For the text-containing cell, return its midpoint in [X, Y] coordinate format. 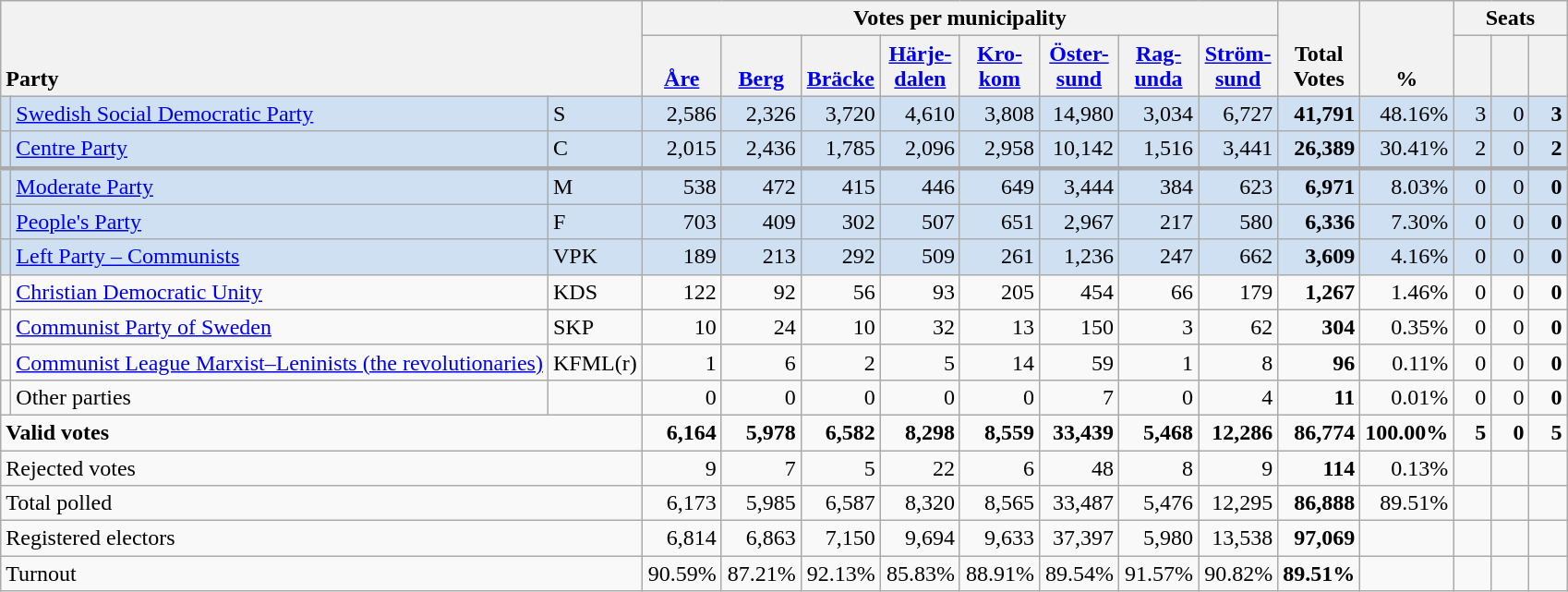
37,397 [1079, 538]
86,888 [1319, 503]
12,286 [1238, 432]
538 [681, 187]
48 [1079, 468]
8,320 [920, 503]
87.21% [761, 574]
S [595, 114]
3,609 [1319, 257]
703 [681, 222]
24 [761, 327]
150 [1079, 327]
89.54% [1079, 574]
93 [920, 292]
Centre Party [280, 150]
92.13% [840, 574]
3,441 [1238, 150]
KFML(r) [595, 362]
91.57% [1159, 574]
Swedish Social Democratic Party [280, 114]
92 [761, 292]
189 [681, 257]
415 [840, 187]
26,389 [1319, 150]
623 [1238, 187]
48.16% [1407, 114]
651 [999, 222]
6,164 [681, 432]
507 [920, 222]
Left Party – Communists [280, 257]
2,015 [681, 150]
261 [999, 257]
1,236 [1079, 257]
6,863 [761, 538]
14,980 [1079, 114]
302 [840, 222]
90.82% [1238, 574]
4.16% [1407, 257]
12,295 [1238, 503]
Härje- dalen [920, 66]
4,610 [920, 114]
62 [1238, 327]
VPK [595, 257]
32 [920, 327]
13,538 [1238, 538]
22 [920, 468]
1,785 [840, 150]
213 [761, 257]
Registered electors [321, 538]
People's Party [280, 222]
2,436 [761, 150]
7,150 [840, 538]
2,958 [999, 150]
7.30% [1407, 222]
8.03% [1407, 187]
1,516 [1159, 150]
88.91% [999, 574]
580 [1238, 222]
6,814 [681, 538]
14 [999, 362]
384 [1159, 187]
3,808 [999, 114]
454 [1079, 292]
Berg [761, 66]
3,034 [1159, 114]
Bräcke [840, 66]
5,978 [761, 432]
Communist Party of Sweden [280, 327]
100.00% [1407, 432]
Öster- sund [1079, 66]
Moderate Party [280, 187]
3,444 [1079, 187]
% [1407, 48]
6,173 [681, 503]
33,439 [1079, 432]
Total Votes [1319, 48]
446 [920, 187]
179 [1238, 292]
11 [1319, 397]
SKP [595, 327]
2,967 [1079, 222]
4 [1238, 397]
3,720 [840, 114]
0.13% [1407, 468]
2,586 [681, 114]
13 [999, 327]
96 [1319, 362]
Votes per municipality [959, 18]
56 [840, 292]
59 [1079, 362]
509 [920, 257]
6,587 [840, 503]
Rejected votes [321, 468]
KDS [595, 292]
Seats [1511, 18]
97,069 [1319, 538]
6,336 [1319, 222]
2,326 [761, 114]
6,727 [1238, 114]
217 [1159, 222]
C [595, 150]
F [595, 222]
85.83% [920, 574]
122 [681, 292]
1,267 [1319, 292]
6,971 [1319, 187]
649 [999, 187]
Total polled [321, 503]
0.35% [1407, 327]
66 [1159, 292]
86,774 [1319, 432]
292 [840, 257]
Turnout [321, 574]
8,559 [999, 432]
41,791 [1319, 114]
Ström- sund [1238, 66]
662 [1238, 257]
M [595, 187]
5,980 [1159, 538]
Communist League Marxist–Leninists (the revolutionaries) [280, 362]
30.41% [1407, 150]
Other parties [280, 397]
90.59% [681, 574]
8,298 [920, 432]
5,476 [1159, 503]
9,694 [920, 538]
205 [999, 292]
Rag- unda [1159, 66]
Party [321, 48]
6,582 [840, 432]
1.46% [1407, 292]
8,565 [999, 503]
472 [761, 187]
Kro- kom [999, 66]
Åre [681, 66]
247 [1159, 257]
0.01% [1407, 397]
409 [761, 222]
9,633 [999, 538]
2,096 [920, 150]
114 [1319, 468]
33,487 [1079, 503]
5,985 [761, 503]
Valid votes [321, 432]
5,468 [1159, 432]
10,142 [1079, 150]
Christian Democratic Unity [280, 292]
0.11% [1407, 362]
304 [1319, 327]
